Capture the cell that displays the provided text and extract its [X, Y] central coordinate. 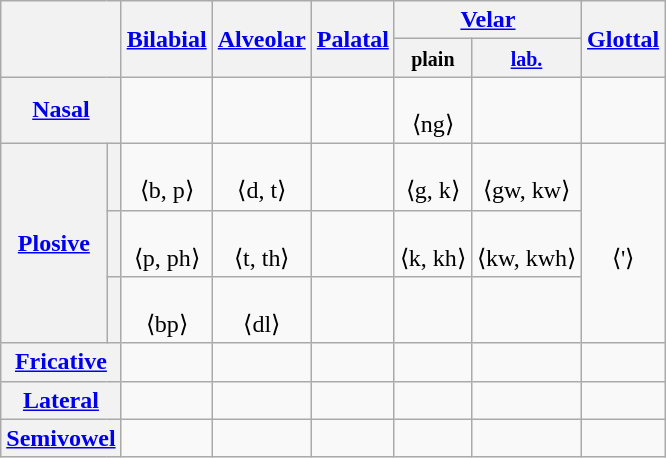
Glottal [624, 39]
Nasal [61, 110]
⟨gw, kw⟩ [526, 176]
⟨b, p⟩ [166, 176]
⟨d, t⟩ [262, 176]
⟨ng⟩ [432, 110]
Plosive [54, 243]
⟨k, kh⟩ [432, 244]
⟨bp⟩ [166, 310]
⟨'⟩ [624, 243]
Velar [488, 20]
⟨t, th⟩ [262, 244]
⟨kw, kwh⟩ [526, 244]
Fricative [61, 362]
Palatal [352, 39]
Bilabial [166, 39]
Lateral [61, 400]
⟨g, k⟩ [432, 176]
Semivowel [61, 438]
⟨p, ph⟩ [166, 244]
lab. [526, 58]
plain [432, 58]
⟨dl⟩ [262, 310]
Alveolar [262, 39]
